Identify which cell holds the provided text, then report its (x, y) central coordinate. 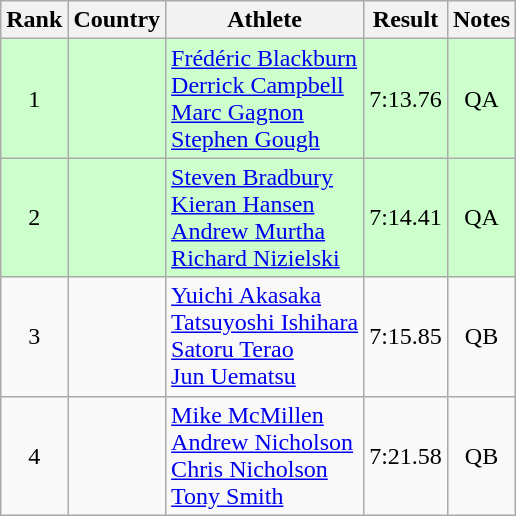
Rank (34, 20)
2 (34, 218)
Athlete (265, 20)
1 (34, 98)
7:14.41 (406, 218)
Notes (481, 20)
Result (406, 20)
7:21.58 (406, 456)
Steven Bradbury Kieran Hansen Andrew Murtha Richard Nizielski (265, 218)
Mike McMillen Andrew Nicholson Chris Nicholson Tony Smith (265, 456)
Country (117, 20)
7:15.85 (406, 336)
Yuichi Akasaka Tatsuyoshi Ishihara Satoru Terao Jun Uematsu (265, 336)
Frédéric Blackburn Derrick Campbell Marc Gagnon Stephen Gough (265, 98)
7:13.76 (406, 98)
4 (34, 456)
3 (34, 336)
